Scan for the cell matching the given text and deliver its [X, Y] coordinate at center. 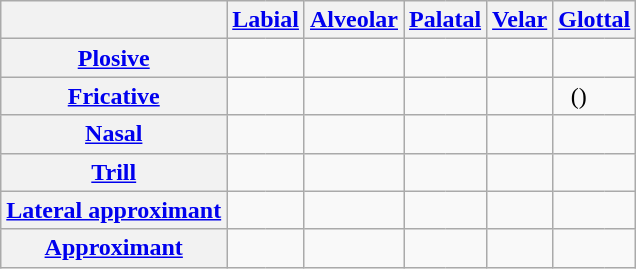
Lateral approximant [114, 210]
Labial [266, 20]
Nasal [114, 134]
Alveolar [354, 20]
Velar [520, 20]
Trill [114, 172]
() [578, 96]
Approximant [114, 248]
Fricative [114, 96]
Plosive [114, 58]
Glottal [594, 20]
Palatal [446, 20]
